Find where the given text appears and provide that cell's center as [X, Y] coordinate. 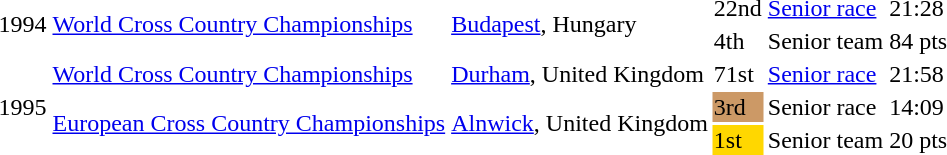
3rd [738, 107]
4th [738, 41]
71st [738, 74]
1st [738, 140]
Alnwick, United Kingdom [580, 124]
Durham, United Kingdom [580, 74]
European Cross Country Championships [249, 124]
World Cross Country Championships [249, 74]
